Output the [x, y] coordinate of the center of the cell containing the given text.  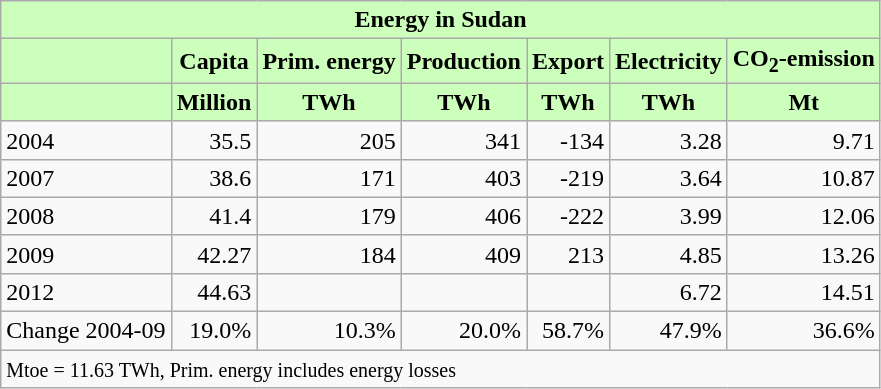
179 [329, 216]
Export [568, 61]
4.85 [669, 254]
205 [329, 140]
341 [464, 140]
20.0% [464, 331]
38.6 [214, 178]
CO2-emission [804, 61]
36.6% [804, 331]
3.64 [669, 178]
Capita [214, 61]
403 [464, 178]
Electricity [669, 61]
2009 [86, 254]
42.27 [214, 254]
3.99 [669, 216]
184 [329, 254]
-134 [568, 140]
2007 [86, 178]
6.72 [669, 292]
13.26 [804, 254]
19.0% [214, 331]
9.71 [804, 140]
10.3% [329, 331]
Mtoe = 11.63 TWh, Prim. energy includes energy losses [441, 369]
Prim. energy [329, 61]
2012 [86, 292]
Production [464, 61]
171 [329, 178]
409 [464, 254]
41.4 [214, 216]
12.06 [804, 216]
Energy in Sudan [441, 20]
14.51 [804, 292]
10.87 [804, 178]
2008 [86, 216]
35.5 [214, 140]
2004 [86, 140]
406 [464, 216]
58.7% [568, 331]
213 [568, 254]
44.63 [214, 292]
Million [214, 102]
-219 [568, 178]
Mt [804, 102]
Change 2004-09 [86, 331]
-222 [568, 216]
3.28 [669, 140]
47.9% [669, 331]
